Locate the cell with the specified text and output its (X, Y) center coordinate. 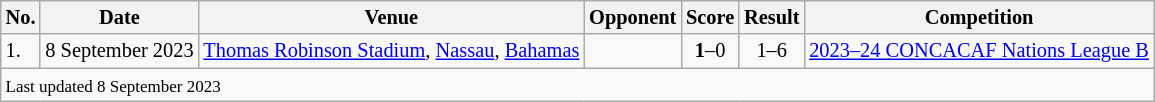
Competition (979, 17)
Thomas Robinson Stadium, Nassau, Bahamas (391, 51)
Score (710, 17)
Result (772, 17)
1–6 (772, 51)
1. (21, 51)
No. (21, 17)
2023–24 CONCACAF Nations League B (979, 51)
Date (119, 17)
1–0 (710, 51)
8 September 2023 (119, 51)
Venue (391, 17)
Last updated 8 September 2023 (578, 85)
Opponent (632, 17)
